Scan for the cell matching the given text and deliver its [x, y] coordinate at center. 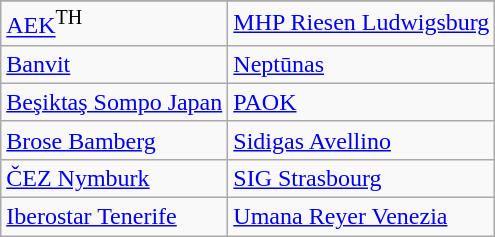
Iberostar Tenerife [114, 217]
ČEZ Nymburk [114, 178]
Beşiktaş Sompo Japan [114, 102]
Sidigas Avellino [362, 140]
SIG Strasbourg [362, 178]
Banvit [114, 64]
Brose Bamberg [114, 140]
AEKTH [114, 24]
PAOK [362, 102]
MHP Riesen Ludwigsburg [362, 24]
Umana Reyer Venezia [362, 217]
Neptūnas [362, 64]
